Search for the cell housing the specified text and yield its (X, Y) center coordinate. 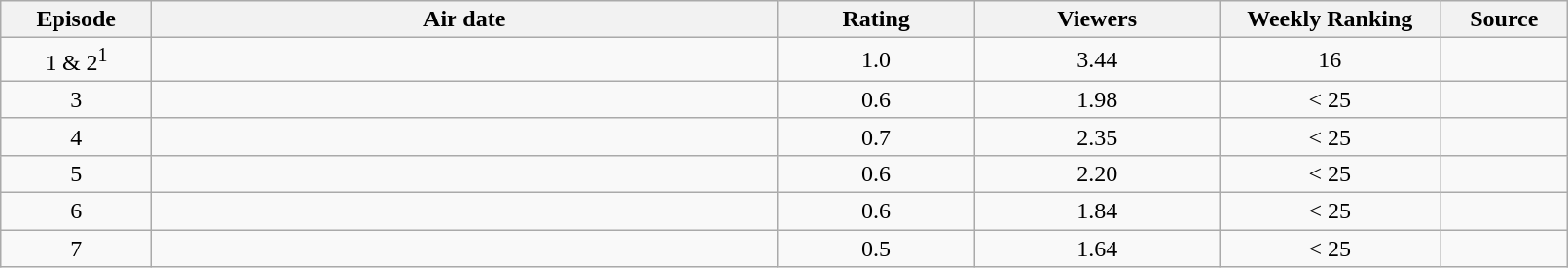
Viewers (1098, 19)
Episode (76, 19)
5 (76, 173)
1.84 (1098, 211)
1.0 (876, 60)
6 (76, 211)
3 (76, 99)
16 (1330, 60)
7 (76, 249)
Source (1505, 19)
0.5 (876, 249)
Air date (465, 19)
0.7 (876, 136)
1 & 21 (76, 60)
Weekly Ranking (1330, 19)
Rating (876, 19)
4 (76, 136)
2.20 (1098, 173)
3.44 (1098, 60)
1.64 (1098, 249)
2.35 (1098, 136)
1.98 (1098, 99)
